Scan for the cell matching the given text and deliver its [x, y] coordinate at center. 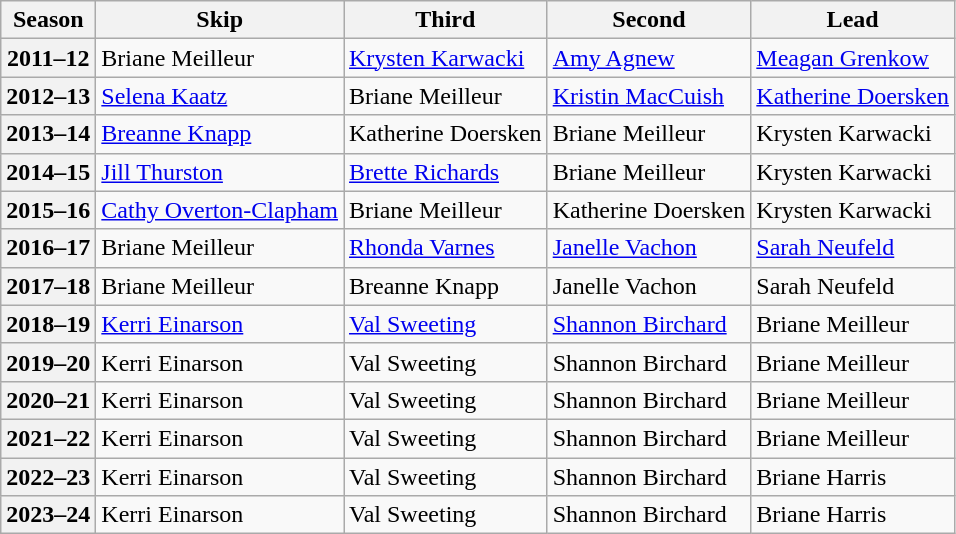
2020–21 [48, 400]
Cathy Overton-Clapham [220, 210]
Kristin MacCuish [649, 96]
Meagan Grenkow [853, 58]
Brette Richards [446, 172]
Rhonda Varnes [446, 248]
Lead [853, 20]
2015–16 [48, 210]
Third [446, 20]
Second [649, 20]
Jill Thurston [220, 172]
2011–12 [48, 58]
2021–22 [48, 438]
Amy Agnew [649, 58]
Skip [220, 20]
2016–17 [48, 248]
2017–18 [48, 286]
2014–15 [48, 172]
2013–14 [48, 134]
2022–23 [48, 477]
2012–13 [48, 96]
Season [48, 20]
2019–20 [48, 362]
Selena Kaatz [220, 96]
2023–24 [48, 515]
2018–19 [48, 324]
